Search for the cell housing the specified text and yield its (x, y) center coordinate. 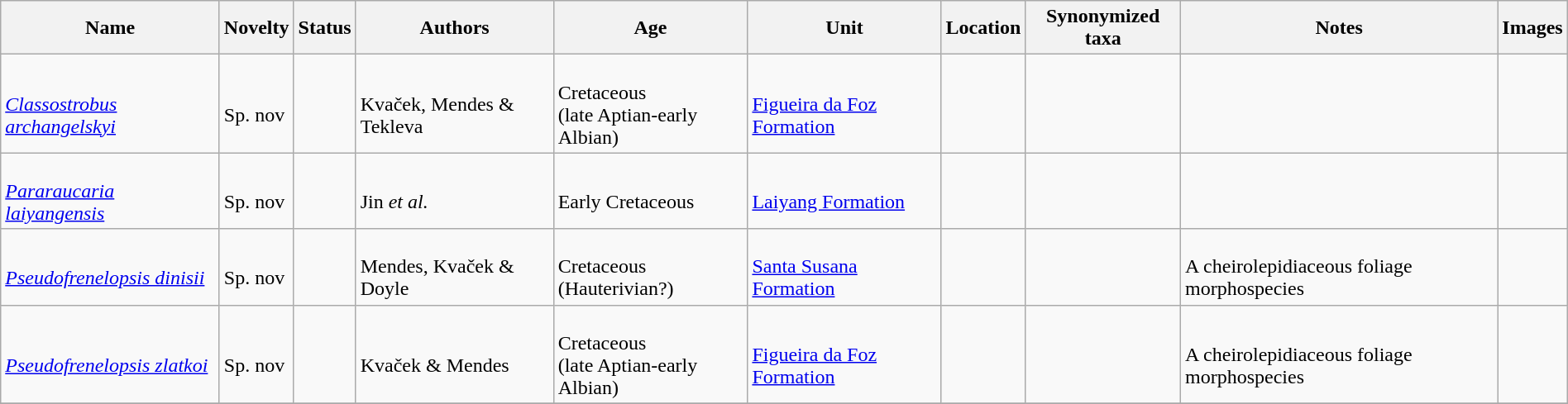
Age (650, 28)
Jin et al. (455, 191)
Santa Susana Formation (844, 267)
Kvaček & Mendes (455, 354)
Name (111, 28)
Mendes, Kvaček & Doyle (455, 267)
Pseudofrenelopsis dinisii (111, 267)
Authors (455, 28)
Location (983, 28)
Cretaceous (Hauterivian?) (650, 267)
Unit (844, 28)
Pseudofrenelopsis zlatkoi (111, 354)
Novelty (256, 28)
Images (1532, 28)
Notes (1340, 28)
Early Cretaceous (650, 191)
Laiyang Formation (844, 191)
Status (324, 28)
Classostrobus archangelskyi (111, 104)
Synonymized taxa (1103, 28)
Kvaček, Mendes & Tekleva (455, 104)
Pararaucaria laiyangensis (111, 191)
